Output the [X, Y] coordinate of the center of the cell containing the given text.  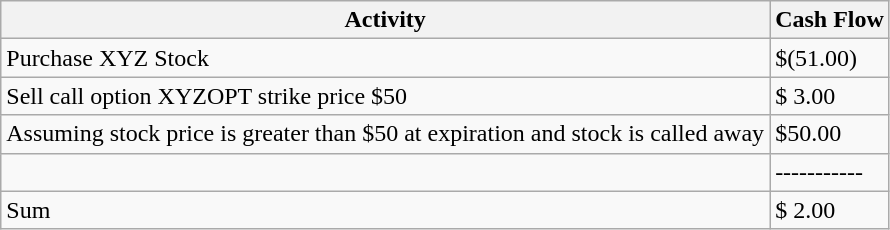
Activity [386, 20]
----------- [830, 172]
$(51.00) [830, 58]
$ 3.00 [830, 96]
$50.00 [830, 134]
Cash Flow [830, 20]
$ 2.00 [830, 210]
Assuming stock price is greater than $50 at expiration and stock is called away [386, 134]
Sell call option XYZOPT strike price $50 [386, 96]
Sum [386, 210]
Purchase XYZ Stock [386, 58]
